Output the [X, Y] coordinate of the center of the cell containing the given text.  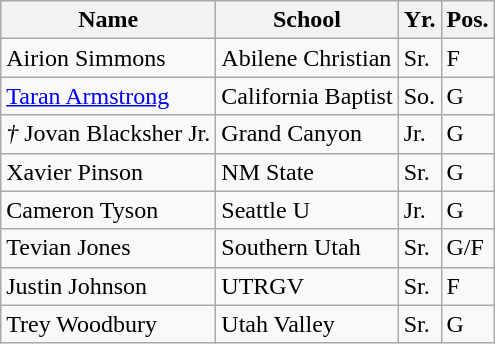
Airion Simmons [108, 58]
Taran Armstrong [108, 96]
Southern Utah [307, 248]
Cameron Tyson [108, 210]
Name [108, 20]
Xavier Pinson [108, 172]
Grand Canyon [307, 134]
Abilene Christian [307, 58]
G/F [468, 248]
Pos. [468, 20]
California Baptist [307, 96]
School [307, 20]
So. [420, 96]
Yr. [420, 20]
Trey Woodbury [108, 324]
Justin Johnson [108, 286]
Utah Valley [307, 324]
UTRGV [307, 286]
† Jovan Blacksher Jr. [108, 134]
Seattle U [307, 210]
NM State [307, 172]
Tevian Jones [108, 248]
